For the text-containing cell, return its midpoint in (X, Y) coordinate format. 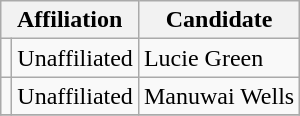
Affiliation (70, 20)
Lucie Green (218, 58)
Candidate (218, 20)
Manuwai Wells (218, 96)
